Capture the cell that displays the provided text and extract its (X, Y) central coordinate. 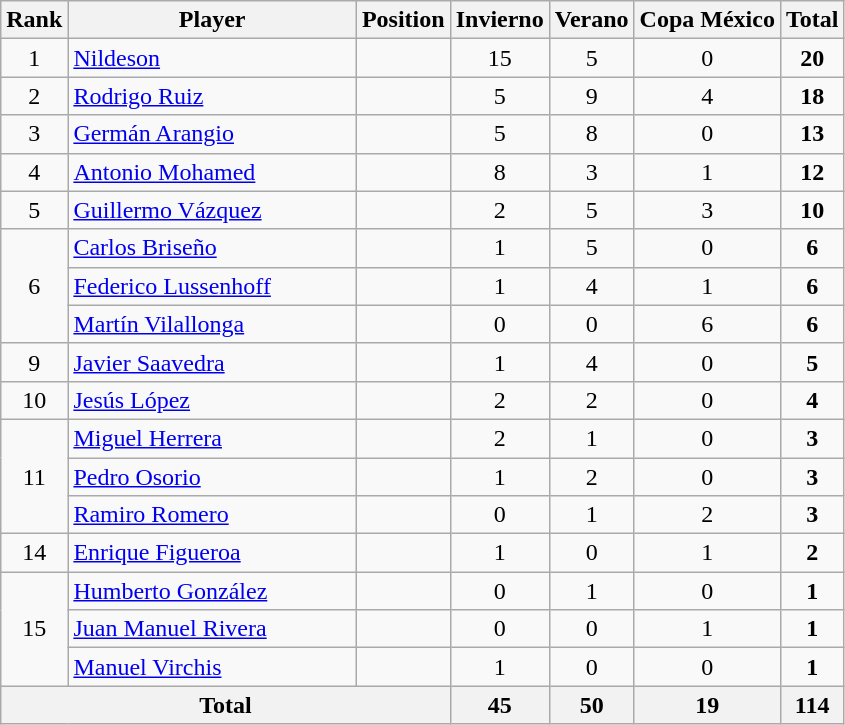
20 (812, 58)
Federico Lussenhoff (212, 286)
18 (812, 96)
Germán Arangio (212, 134)
19 (707, 705)
Javier Saavedra (212, 362)
Copa México (707, 20)
Miguel Herrera (212, 438)
Ramiro Romero (212, 515)
13 (812, 134)
Jesús López (212, 400)
Position (403, 20)
Juan Manuel Rivera (212, 629)
Nildeson (212, 58)
50 (592, 705)
Player (212, 20)
Invierno (500, 20)
Verano (592, 20)
Rank (34, 20)
Manuel Virchis (212, 667)
Antonio Mohamed (212, 172)
14 (34, 553)
12 (812, 172)
Guillermo Vázquez (212, 210)
11 (34, 476)
Enrique Figueroa (212, 553)
Humberto González (212, 591)
Martín Vilallonga (212, 324)
Carlos Briseño (212, 248)
114 (812, 705)
Rodrigo Ruiz (212, 96)
Pedro Osorio (212, 477)
45 (500, 705)
